Determine the [X, Y] coordinate at the center of the cell enclosing the given text.  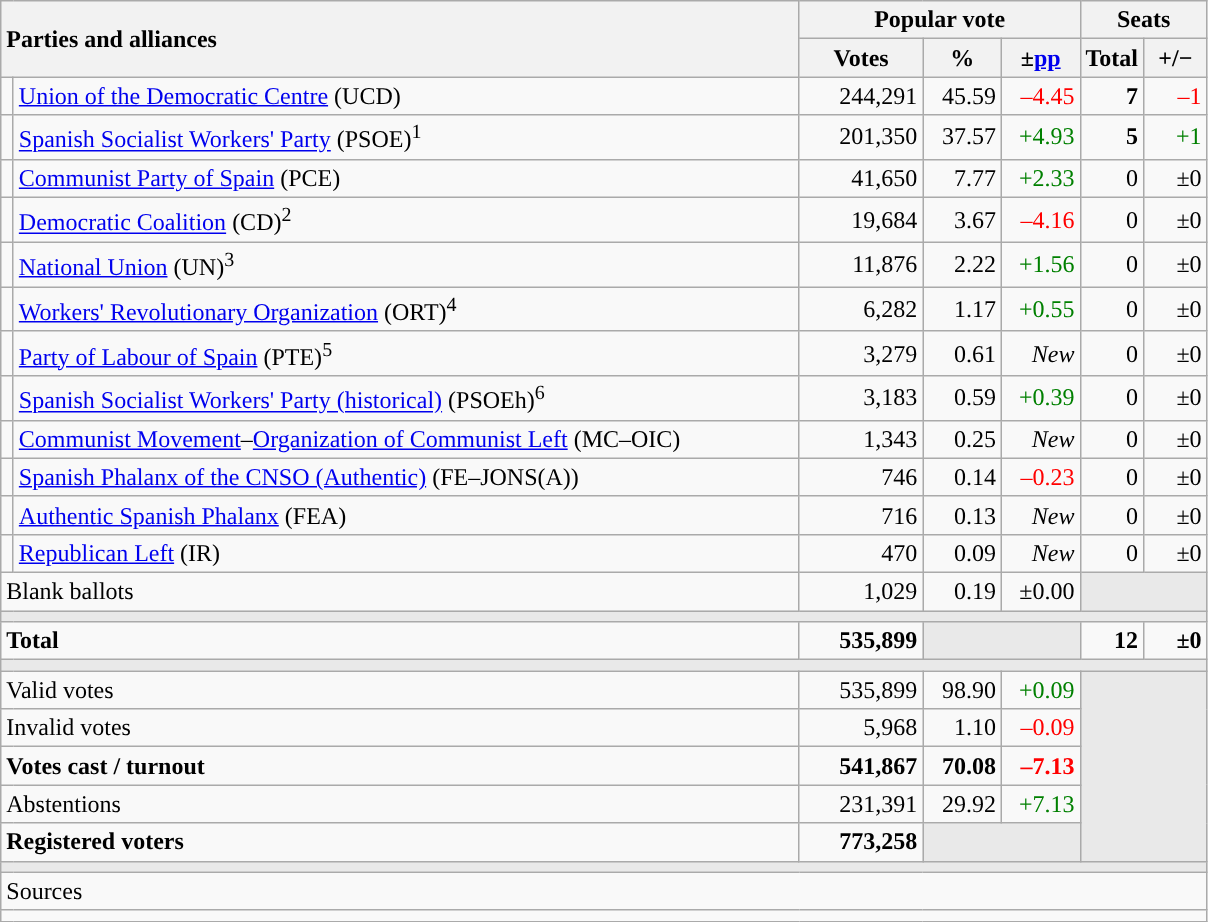
7.77 [962, 178]
+4.93 [1040, 138]
+/− [1176, 58]
11,876 [861, 264]
2.22 [962, 264]
0.13 [962, 515]
Republican Left (IR) [406, 554]
Popular vote [940, 20]
–7.13 [1040, 766]
244,291 [861, 96]
Communist Movement–Organization of Communist Left (MC–OIC) [406, 439]
+0.09 [1040, 690]
19,684 [861, 220]
Invalid votes [400, 728]
6,282 [861, 310]
Sources [604, 891]
Valid votes [400, 690]
0.09 [962, 554]
3,279 [861, 354]
541,867 [861, 766]
–1 [1176, 96]
–4.16 [1040, 220]
+1.56 [1040, 264]
Union of the Democratic Centre (UCD) [406, 96]
3,183 [861, 398]
5,968 [861, 728]
+7.13 [1040, 804]
0.14 [962, 477]
+1 [1176, 138]
0.25 [962, 439]
1,029 [861, 592]
Votes [861, 58]
+2.33 [1040, 178]
±0.00 [1040, 592]
1.17 [962, 310]
Spanish Socialist Workers' Party (historical) (PSOEh)6 [406, 398]
41,650 [861, 178]
231,391 [861, 804]
Democratic Coalition (CD)2 [406, 220]
1,343 [861, 439]
Parties and alliances [400, 39]
+0.39 [1040, 398]
Spanish Phalanx of the CNSO (Authentic) (FE–JONS(A)) [406, 477]
Authentic Spanish Phalanx (FEA) [406, 515]
–4.45 [1040, 96]
Seats [1144, 20]
Abstentions [400, 804]
45.59 [962, 96]
Spanish Socialist Workers' Party (PSOE)1 [406, 138]
Party of Labour of Spain (PTE)5 [406, 354]
% [962, 58]
37.57 [962, 138]
–0.23 [1040, 477]
12 [1112, 641]
716 [861, 515]
±pp [1040, 58]
773,258 [861, 842]
5 [1112, 138]
470 [861, 554]
29.92 [962, 804]
Communist Party of Spain (PCE) [406, 178]
0.59 [962, 398]
3.67 [962, 220]
–0.09 [1040, 728]
7 [1112, 96]
National Union (UN)3 [406, 264]
0.19 [962, 592]
+0.55 [1040, 310]
Workers' Revolutionary Organization (ORT)4 [406, 310]
0.61 [962, 354]
201,350 [861, 138]
98.90 [962, 690]
746 [861, 477]
1.10 [962, 728]
Registered voters [400, 842]
Blank ballots [400, 592]
Votes cast / turnout [400, 766]
70.08 [962, 766]
